Determine the [x, y] coordinate at the center of the cell enclosing the given text.  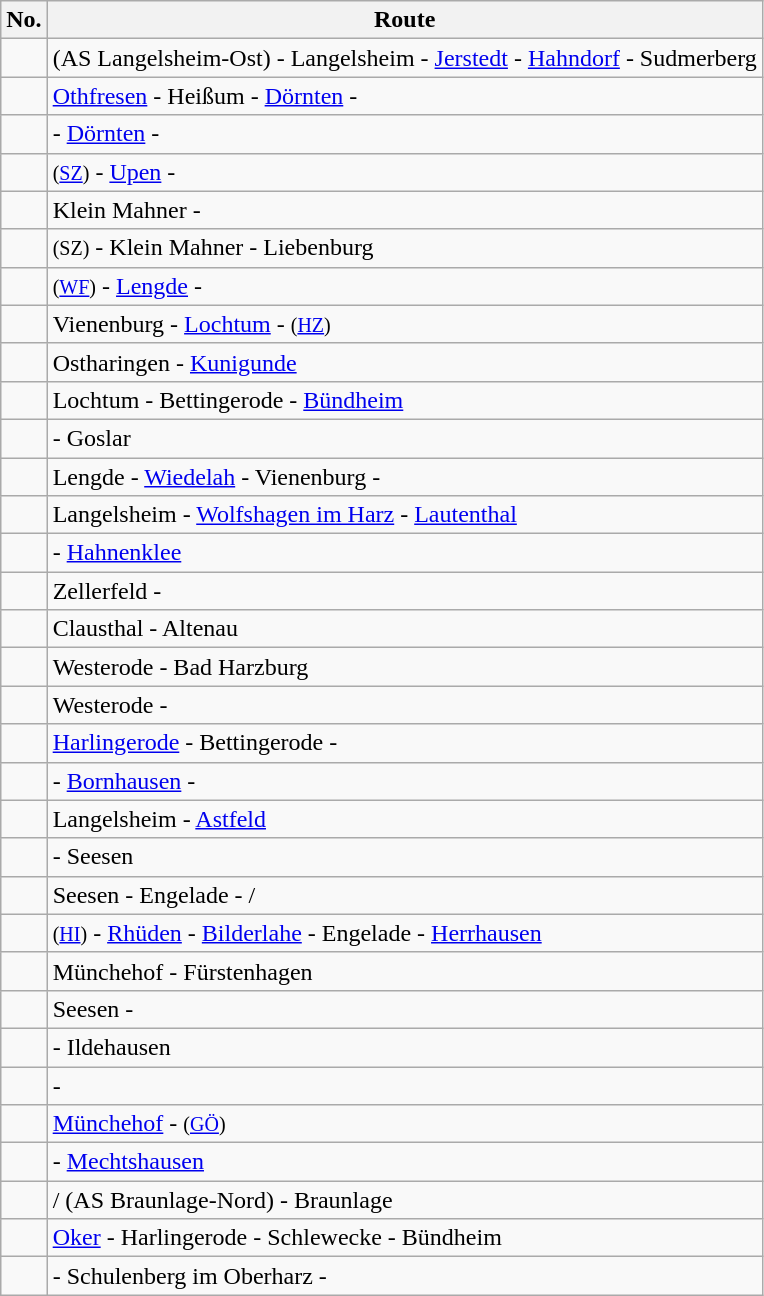
Othfresen - Heißum - Dörnten - [404, 96]
Westerode - [404, 705]
Ostharingen - Kunigunde [404, 362]
No. [24, 20]
/ (AS Braunlage-Nord) - Braunlage [404, 1200]
(SZ) - Upen - [404, 172]
- Mechtshausen [404, 1162]
Langelsheim - Wolfshagen im Harz - Lautenthal [404, 515]
- Bornhausen - [404, 781]
(WF) - Lengde - [404, 286]
(HI) - Rhüden - Bilderlahe - Engelade - Herrhausen [404, 933]
Klein Mahner - [404, 210]
Route [404, 20]
(AS Langelsheim-Ost) - Langelsheim - Jerstedt - Hahndorf - Sudmerberg [404, 58]
- [404, 1085]
Münchehof - Fürstenhagen [404, 971]
Lochtum - Bettingerode - Bündheim [404, 400]
Harlingerode - Bettingerode - [404, 743]
Seesen - Engelade - / [404, 895]
- Hahnenklee [404, 553]
- Goslar [404, 438]
Zellerfeld - [404, 591]
Clausthal - Altenau [404, 629]
Langelsheim - Astfeld [404, 819]
- Seesen [404, 857]
Vienenburg - Lochtum - (HZ) [404, 324]
- Ildehausen [404, 1047]
Oker - Harlingerode - Schlewecke - Bündheim [404, 1238]
Münchehof - (GÖ) [404, 1124]
- Dörnten - [404, 134]
Seesen - [404, 1009]
- Schulenberg im Oberharz - [404, 1276]
(SZ) - Klein Mahner - Liebenburg [404, 248]
Westerode - Bad Harzburg [404, 667]
Lengde - Wiedelah - Vienenburg - [404, 477]
